Identify which cell holds the provided text, then report its (X, Y) central coordinate. 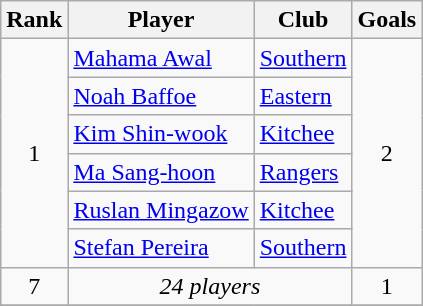
24 players (210, 286)
Mahama Awal (161, 58)
Eastern (303, 96)
2 (387, 153)
7 (34, 286)
Goals (387, 20)
Rangers (303, 172)
Noah Baffoe (161, 96)
Rank (34, 20)
Club (303, 20)
Kim Shin-wook (161, 134)
Player (161, 20)
Ruslan Mingazow (161, 210)
Stefan Pereira (161, 248)
Ma Sang-hoon (161, 172)
